Provide the (x, y) coordinate of the cell's center where the given text is located.  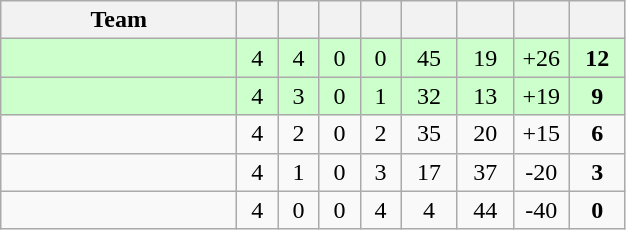
6 (597, 134)
+26 (541, 58)
19 (485, 58)
37 (485, 172)
13 (485, 96)
+15 (541, 134)
-40 (541, 210)
32 (429, 96)
17 (429, 172)
9 (597, 96)
+19 (541, 96)
20 (485, 134)
12 (597, 58)
35 (429, 134)
Team (119, 20)
-20 (541, 172)
45 (429, 58)
44 (485, 210)
